Identify which cell holds the provided text, then report its (X, Y) central coordinate. 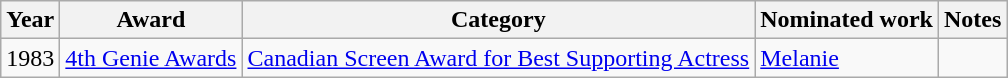
Canadian Screen Award for Best Supporting Actress (498, 58)
1983 (30, 58)
Year (30, 20)
4th Genie Awards (151, 58)
Nominated work (847, 20)
Notes (972, 20)
Category (498, 20)
Melanie (847, 58)
Award (151, 20)
